For the text-containing cell, return its midpoint in (x, y) coordinate format. 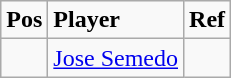
Ref (208, 20)
Pos (24, 20)
Player (116, 20)
Jose Semedo (116, 58)
